Search for the cell housing the specified text and yield its [X, Y] center coordinate. 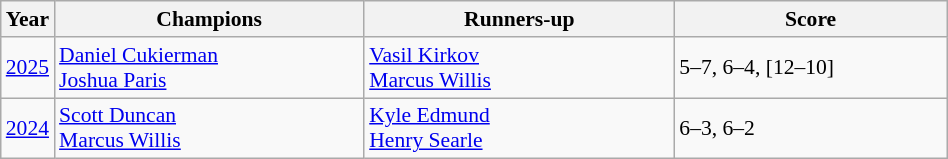
Score [810, 19]
Scott Duncan Marcus Willis [209, 128]
6–3, 6–2 [810, 128]
2025 [28, 68]
Year [28, 19]
Daniel Cukierman Joshua Paris [209, 68]
Runners-up [519, 19]
5–7, 6–4, [12–10] [810, 68]
Vasil Kirkov Marcus Willis [519, 68]
Champions [209, 19]
2024 [28, 128]
Kyle Edmund Henry Searle [519, 128]
